Return the [x, y] coordinate for the center point of the cell that contains the specified text.  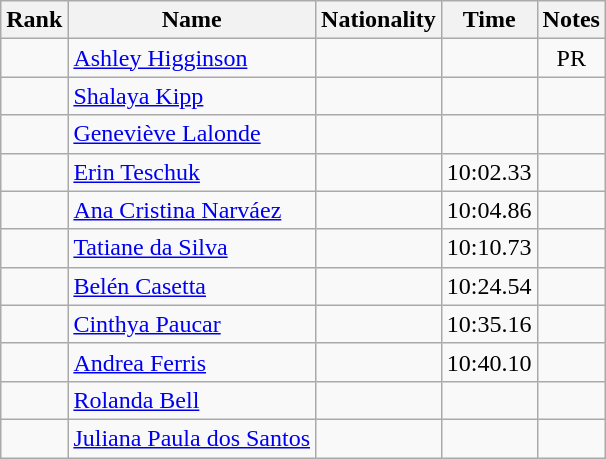
Ashley Higginson [192, 58]
Erin Teschuk [192, 172]
10:10.73 [489, 248]
Time [489, 20]
Belén Casetta [192, 286]
Nationality [379, 20]
Rank [34, 20]
Andrea Ferris [192, 362]
10:04.86 [489, 210]
Juliana Paula dos Santos [192, 438]
PR [571, 58]
10:02.33 [489, 172]
Tatiane da Silva [192, 248]
Shalaya Kipp [192, 96]
Name [192, 20]
Rolanda Bell [192, 400]
Cinthya Paucar [192, 324]
10:35.16 [489, 324]
Geneviève Lalonde [192, 134]
Notes [571, 20]
10:40.10 [489, 362]
Ana Cristina Narváez [192, 210]
10:24.54 [489, 286]
